Search for the cell housing the specified text and yield its [x, y] center coordinate. 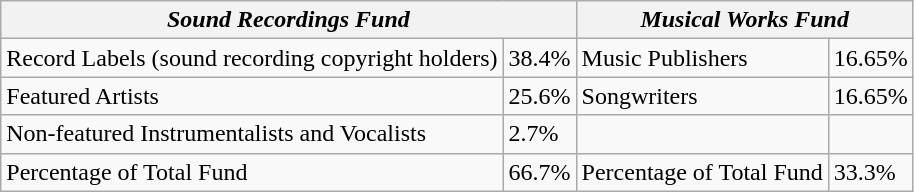
Music Publishers [702, 58]
38.4% [540, 58]
Musical Works Fund [744, 20]
Sound Recordings Fund [288, 20]
Featured Artists [252, 96]
66.7% [540, 172]
25.6% [540, 96]
Record Labels (sound recording copyright holders) [252, 58]
2.7% [540, 134]
Non-featured Instrumentalists and Vocalists [252, 134]
33.3% [870, 172]
Songwriters [702, 96]
